Find where the given text appears and provide that cell's center as (X, Y) coordinate. 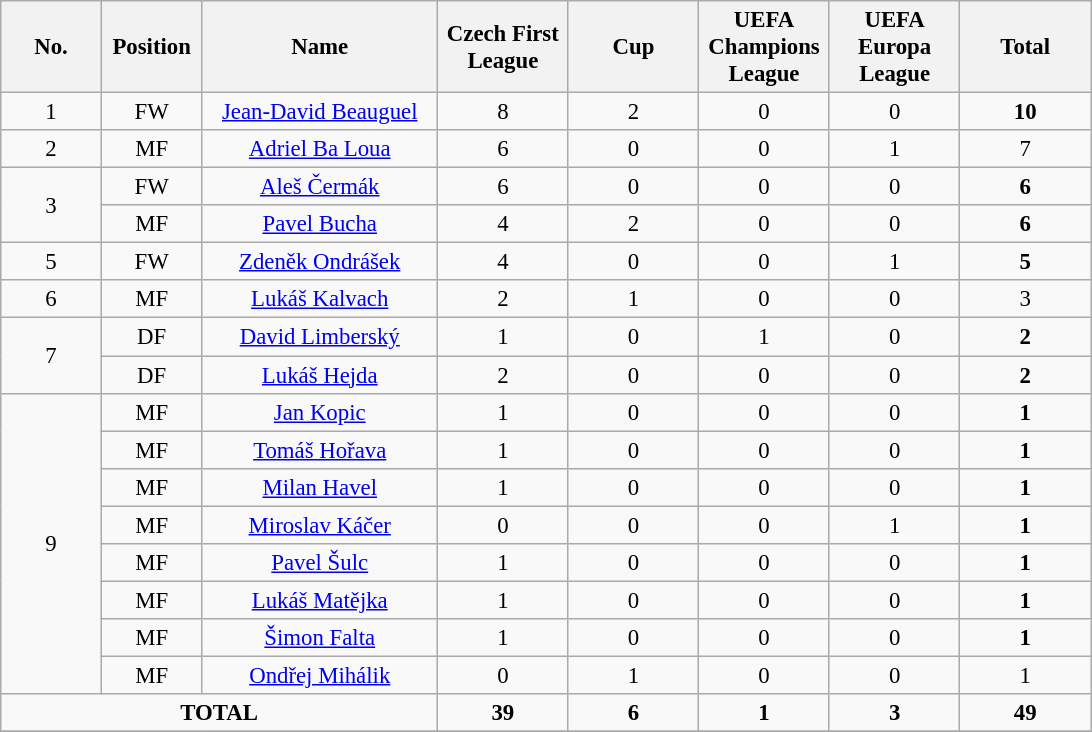
Tomáš Hořava (320, 450)
David Limberský (320, 337)
Lukáš Kalvach (320, 299)
Šimon Falta (320, 638)
Miroslav Káčer (320, 525)
Name (320, 47)
Cup (634, 47)
Lukáš Matějka (320, 600)
Pavel Šulc (320, 563)
Milan Havel (320, 487)
Pavel Bucha (320, 224)
Adriel Ba Loua (320, 149)
Jan Kopic (320, 412)
49 (1026, 713)
9 (52, 544)
39 (504, 713)
Jean-David Beauguel (320, 112)
Lukáš Hejda (320, 375)
Czech First League (504, 47)
No. (52, 47)
Total (1026, 47)
UEFA Champions League (764, 47)
Position (152, 47)
UEFA Europa League (894, 47)
TOTAL (220, 713)
8 (504, 112)
10 (1026, 112)
Ondřej Mihálik (320, 675)
Zdeněk Ondrášek (320, 262)
Aleš Čermák (320, 187)
